Find where the given text appears and provide that cell's center as [x, y] coordinate. 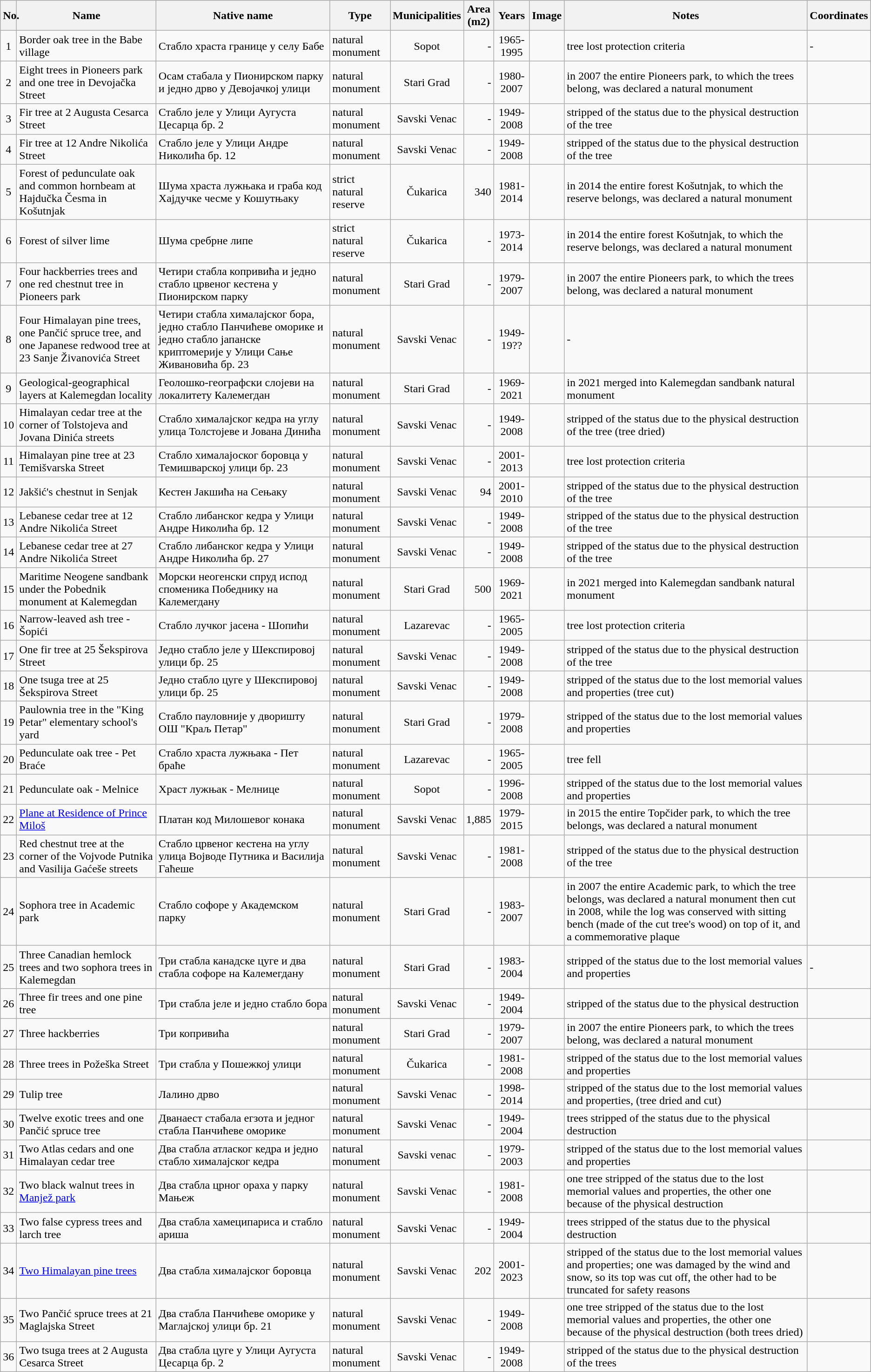
Стабло хималајоског боровца у Темишварској улици бр. 23 [243, 462]
33 [8, 1228]
9 [8, 388]
Years [511, 16]
10 [8, 425]
5 [8, 192]
One fir tree at 25 Šekspirova Street [87, 656]
23 [8, 856]
Savski venac [427, 1155]
26 [8, 1003]
Осам стабала у Пионирском парку и једно дрво у Девојачкој улици [243, 82]
29 [8, 1094]
500 [478, 589]
Maritime Neogene sandbank under the Pobednik monument at Kalemegdan [87, 589]
340 [478, 192]
Два стабла хималајског боровца [243, 1271]
Fir tree at 12 Andre Nikolića Street [87, 149]
No. [8, 16]
Himalayan pine tree at 23 Temišvarska Street [87, 462]
28 [8, 1064]
Two black walnut trees in Manjež park [87, 1191]
Лалино дрво [243, 1094]
Forest of pedunculate oak and common hornbeam at Hajdučka Česma in Košutnjak [87, 192]
in 2015 the entire Topčider park, to which the tree belongs, was declared a natural monument [686, 820]
1979-2003 [511, 1155]
31 [8, 1155]
Стабло храста границе у селу Бабе [243, 46]
Forest of silver lime [87, 241]
Три стабла канадске цуге и два стабла софоре на Калемегдану [243, 967]
7 [8, 284]
one tree stripped of the status due to the lost memorial values and properties, the other one because of the physical destruction [686, 1191]
Four hackberries trees and one red chestnut tree in Pioneers park [87, 284]
22 [8, 820]
3 [8, 119]
Four Himalayan pine trees, one Pančić spruce tree, and one Japanese redwood tree at 23 Sanje Živanovića Street [87, 339]
Два стабла цуге у Улици Аугуста Цесарца бр. 2 [243, 1357]
Image [547, 16]
Three Canadian hemlock trees and two sophora trees in Kalemegdan [87, 967]
Два стабла црног ораха у парку Мањеж [243, 1191]
Једно стабло јеле у Шекспировој улици бр. 25 [243, 656]
Two Pančić spruce trees at 21 Maglajska Street [87, 1320]
stripped of the status due to the lost memorial values and properties, (tree dried and cut) [686, 1094]
Twelve exotic trees and one Pančić spruce tree [87, 1125]
1983-2007 [511, 911]
36 [8, 1357]
1979-2008 [511, 723]
1965-1995 [511, 46]
13 [8, 522]
1949-19?? [511, 339]
Геолошко-географски слојеви на локалитету Калемегдан [243, 388]
Два стабла хамеципариса и стабло ариша [243, 1228]
one tree stripped of the status due to the lost memorial values and properties, the other one because of the physical destruction (both trees dried) [686, 1320]
Red chestnut tree at the corner of the Vojvode Putnika and Vasilija Gaćeše streets [87, 856]
stripped of the status due to the physical destruction of the tree (tree dried) [686, 425]
tree fell [686, 759]
Стабло либанског кедра у Улици Андре Николића бр. 12 [243, 522]
Два стабла Панчићеве оморике у Маглајској улици бр. 21 [243, 1320]
32 [8, 1191]
Једно стабло цуге у Шекспировој улици бр. 25 [243, 686]
Pedunculate oak tree - Pet Braće [87, 759]
Paulownia tree in the "King Petar" elementary school's yard [87, 723]
Морски неогенски спруд испод споменика Победнику на Калемегдану [243, 589]
Стабло пауловније у дворишту ОШ "Краљ Петар" [243, 723]
Платан код Милошевог конака [243, 820]
stripped of the status due to the physical destruction [686, 1003]
1973-2014 [511, 241]
Четири стабла копривића и једно стабло црвеног кестена у Пионирском парку [243, 284]
34 [8, 1271]
25 [8, 967]
1,885 [478, 820]
1981-2014 [511, 192]
Two tsuga trees at 2 Augusta Cesarca Street [87, 1357]
1983-2004 [511, 967]
Стабло црвеног кестена на углу улица Војводе Путника и Василија Гаћеше [243, 856]
Три стабла у Пошежкој улици [243, 1064]
Lebanese cedar tree at 27 Andre Nikolića Street [87, 553]
1 [8, 46]
14 [8, 553]
Geological-geographical layers at Kalemegdan locality [87, 388]
stripped of the status due to the physical destruction of the trees [686, 1357]
Дванаест стабала егзота и једног стабла Панчићеве оморике [243, 1125]
8 [8, 339]
15 [8, 589]
Pedunculate oak - Melnice [87, 789]
Plane at Residence of Prince Miloš [87, 820]
Notes [686, 16]
Three trees in Požeška Street [87, 1064]
20 [8, 759]
Стабло хималајског кедра на углу улица Толстојеве и Јована Динића [243, 425]
Himalayan cedar tree at the corner of Tolstojeva and Jovana Dinića streets [87, 425]
Two Atlas cedars and one Himalayan cedar tree [87, 1155]
Три копривића [243, 1034]
2001-2010 [511, 491]
12 [8, 491]
1979-2015 [511, 820]
202 [478, 1271]
1998-2014 [511, 1094]
16 [8, 625]
Name [87, 16]
11 [8, 462]
1980-2007 [511, 82]
6 [8, 241]
2 [8, 82]
Municipalities [427, 16]
24 [8, 911]
Храст лужњак - Мелнице [243, 789]
35 [8, 1320]
Lebanese cedar tree at 12 Andre Nikolića Street [87, 522]
Native name [243, 16]
Стабло софоре у Академском парку [243, 911]
Narrow-leaved ash tree - Šopići [87, 625]
Кестен Јакшића на Сењаку [243, 491]
30 [8, 1125]
One tsuga tree at 25 Šekspirova Street [87, 686]
1996-2008 [511, 789]
Coordinates [839, 16]
Three hackberries [87, 1034]
Eight trees in Pioneers park and one tree in Devojačka Street [87, 82]
Two false cypress trees and larch tree [87, 1228]
2001-2013 [511, 462]
Sophora tree in Academic park [87, 911]
stripped of the status due to the lost memorial values and properties (tree cut) [686, 686]
4 [8, 149]
Стабло јеле у Улици Аугуста Цесарца бр. 2 [243, 119]
27 [8, 1034]
Type [360, 16]
Шума сребрне липе [243, 241]
Стабло лучког јасена - Шопићи [243, 625]
Стабло храста лужњака - Пет браће [243, 759]
Two Himalayan pine trees [87, 1271]
Шума храста лужњака и граба код Хајдучке чесме у Кошутњаку [243, 192]
Стабло јеле у Улици Андре Николића бр. 12 [243, 149]
19 [8, 723]
18 [8, 686]
Fir tree at 2 Augusta Cesarca Street [87, 119]
Два стабла атласког кедра и једно стабло хималајског кедра [243, 1155]
Tulip tree [87, 1094]
Three fir trees and one pine tree [87, 1003]
21 [8, 789]
Три стабла јеле и једно стабло бора [243, 1003]
94 [478, 491]
17 [8, 656]
Jakšić's chestnut in Senjak [87, 491]
2001-2023 [511, 1271]
Border oak tree in the Babe village [87, 46]
Area(m2) [478, 16]
Четири стабла хималајског бора, једно стабло Панчићеве оморике и једно стабло јапанске криптомерије у Улици Сање Живановића бр. 23 [243, 339]
Стабло либанског кедра у Улици Андре Николића бр. 27 [243, 553]
